For the text-containing cell, return its midpoint in (x, y) coordinate format. 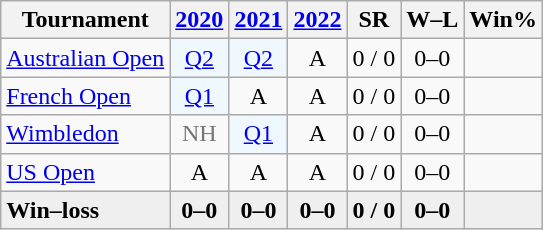
W–L (432, 20)
2022 (318, 20)
Wimbledon (86, 134)
2020 (200, 20)
Win–loss (86, 210)
NH (200, 134)
US Open (86, 172)
French Open (86, 96)
SR (374, 20)
Tournament (86, 20)
Win% (504, 20)
Australian Open (86, 58)
2021 (258, 20)
